Determine the [X, Y] coordinate at the center of the cell enclosing the given text.  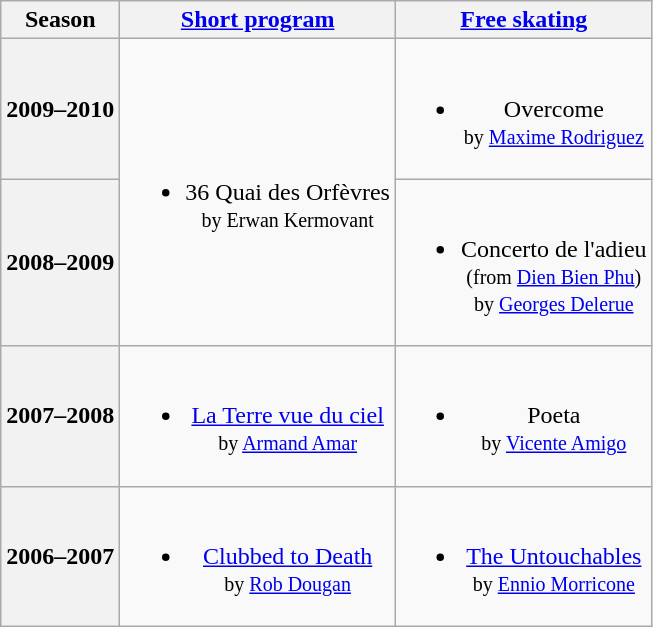
Overcome by Maxime Rodriguez [524, 109]
Concerto de l'adieu (from Dien Bien Phu) by Georges Delerue [524, 262]
Poeta by Vicente Amigo [524, 416]
2007–2008 [60, 416]
2006–2007 [60, 556]
Season [60, 20]
The Untouchables by Ennio Morricone [524, 556]
2009–2010 [60, 109]
36 Quai des Orfèvres by Erwan Kermovant [258, 192]
Free skating [524, 20]
Short program [258, 20]
2008–2009 [60, 262]
Clubbed to Death by Rob Dougan [258, 556]
La Terre vue du ciel by Armand Amar [258, 416]
